Capture the cell that displays the provided text and extract its [x, y] central coordinate. 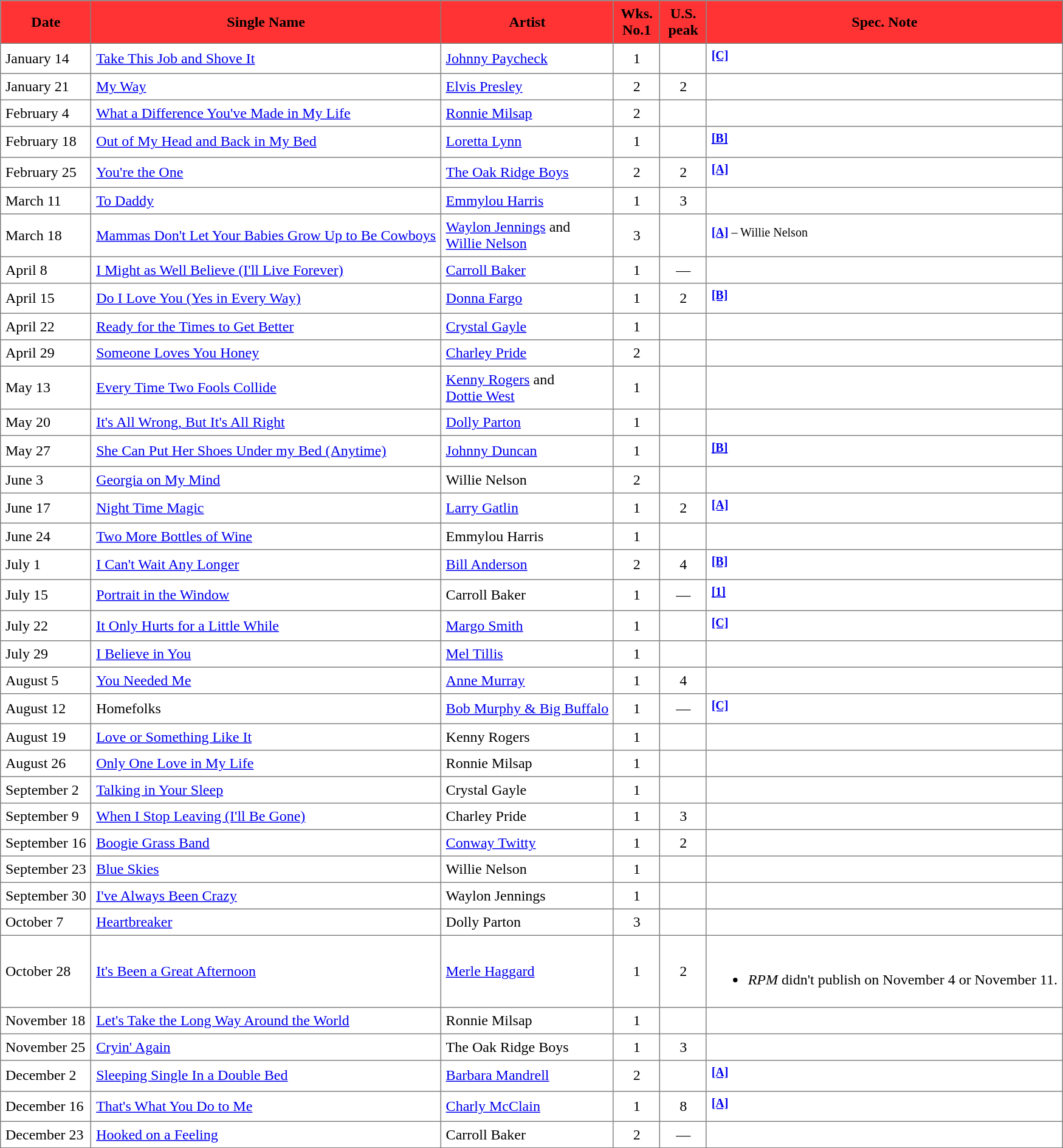
September 16 [46, 843]
Artist [527, 22]
September 23 [46, 870]
June 24 [46, 536]
Georgia on My Mind [266, 480]
December 23 [46, 1135]
Kenny Rogers andDottie West [527, 388]
8 [683, 1106]
Mammas Don't Let Your Babies Grow Up to Be Cowboys [266, 235]
It's All Wrong, But It's All Right [266, 423]
It's Been a Great Afternoon [266, 972]
To Daddy [266, 201]
RPM didn't publish on November 4 or November 11. [884, 972]
July 1 [46, 565]
April 29 [46, 353]
June 17 [46, 508]
Sleeping Single In a Double Bed [266, 1076]
June 3 [46, 480]
October 28 [46, 972]
February 25 [46, 172]
March 11 [46, 201]
December 2 [46, 1076]
Blue Skies [266, 870]
That's What You Do to Me [266, 1106]
Wks. No.1 [636, 22]
Let's Take the Long Way Around the World [266, 1021]
July 15 [46, 595]
Kenny Rogers [527, 738]
Barbara Mandrell [527, 1076]
Loretta Lynn [527, 142]
Take This Job and Shove It [266, 58]
You Needed Me [266, 680]
September 9 [46, 817]
November 25 [46, 1048]
July 22 [46, 626]
March 18 [46, 235]
Single Name [266, 22]
Homefolks [266, 709]
Johnny Paycheck [527, 58]
Hooked on a Feeling [266, 1135]
Anne Murray [527, 680]
Talking in Your Sleep [266, 790]
October 7 [46, 922]
Someone Loves You Honey [266, 353]
April 15 [46, 299]
January 14 [46, 58]
April 8 [46, 270]
Conway Twitty [527, 843]
Margo Smith [527, 626]
Charly McClain [527, 1106]
It Only Hurts for a Little While [266, 626]
My Way [266, 87]
August 19 [46, 738]
Night Time Magic [266, 508]
What a Difference You've Made in My Life [266, 114]
September 2 [46, 790]
Ready for the Times to Get Better [266, 327]
Portrait in the Window [266, 595]
Waylon Jennings [527, 896]
Out of My Head and Back in My Bed [266, 142]
August 26 [46, 764]
Mel Tillis [527, 654]
Boogie Grass Band [266, 843]
February 4 [46, 114]
Do I Love You (Yes in Every Way) [266, 299]
May 27 [46, 451]
Spec. Note [884, 22]
Love or Something Like It [266, 738]
September 30 [46, 896]
She Can Put Her Shoes Under my Bed (Anytime) [266, 451]
Date [46, 22]
I Can't Wait Any Longer [266, 565]
May 20 [46, 423]
Merle Haggard [527, 972]
You're the One [266, 172]
Bob Murphy & Big Buffalo [527, 709]
August 12 [46, 709]
July 29 [46, 654]
Waylon Jennings andWillie Nelson [527, 235]
Every Time Two Fools Collide [266, 388]
[A] – Willie Nelson [884, 235]
I've Always Been Crazy [266, 896]
May 13 [46, 388]
Donna Fargo [527, 299]
Johnny Duncan [527, 451]
I Might as Well Believe (I'll Live Forever) [266, 270]
Larry Gatlin [527, 508]
Only One Love in My Life [266, 764]
January 21 [46, 87]
Bill Anderson [527, 565]
April 22 [46, 327]
February 18 [46, 142]
I Believe in You [266, 654]
November 18 [46, 1021]
U.S. peak [683, 22]
August 5 [46, 680]
December 16 [46, 1106]
Elvis Presley [527, 87]
Heartbreaker [266, 922]
[1] [884, 595]
Cryin' Again [266, 1048]
When I Stop Leaving (I'll Be Gone) [266, 817]
Two More Bottles of Wine [266, 536]
